Return the (x, y) coordinate for the center point of the cell that contains the specified text.  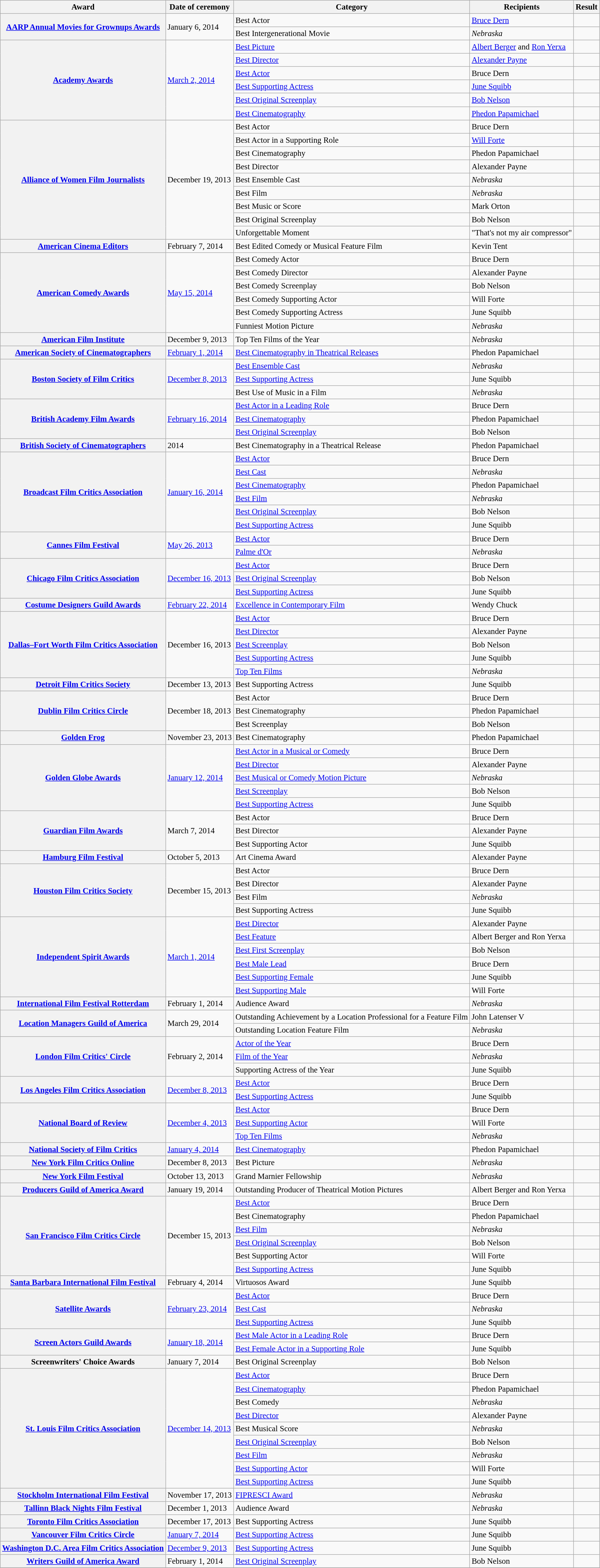
Washington D.C. Area Film Critics Association (83, 1548)
May 15, 2014 (199, 293)
December 4, 2013 (199, 1123)
January 12, 2014 (199, 777)
Wendy Chuck (522, 605)
International Film Festival Rotterdam (83, 1003)
Best Comedy Actor (352, 259)
San Francisco Film Critics Circle (83, 1236)
Boston Society of Film Critics (83, 379)
Best Comedy Screenplay (352, 286)
Toronto Film Critics Association (83, 1522)
December 1, 2013 (199, 1508)
Virtuosos Award (352, 1282)
Supporting Actress of the Year (352, 1070)
British Academy Film Awards (83, 419)
January 6, 2014 (199, 27)
Screenwriters' Choice Awards (83, 1362)
January 16, 2014 (199, 492)
Academy Awards (83, 80)
February 23, 2014 (199, 1309)
Stockholm International Film Festival (83, 1495)
Best Comedy Director (352, 273)
November 23, 2013 (199, 738)
Alliance of Women Film Journalists (83, 180)
Houston Film Critics Society (83, 891)
Category (352, 7)
Best Musical or Comedy Motion Picture (352, 777)
British Society of Cinematographers (83, 446)
October 5, 2013 (199, 857)
February 22, 2014 (199, 605)
Los Angeles Film Critics Association (83, 1090)
Golden Frog (83, 738)
Best Cinematography in a Theatrical Release (352, 446)
Grand Marnier Fellowship (352, 1176)
Producers Guild of America Award (83, 1190)
John Latenser V (522, 1017)
February 4, 2014 (199, 1282)
Broadcast Film Critics Association (83, 492)
Date of ceremony (199, 7)
October 13, 2013 (199, 1176)
Recipients (522, 7)
Best Comedy (352, 1402)
January 18, 2014 (199, 1342)
Best Cinematography in Theatrical Releases (352, 352)
January 4, 2014 (199, 1150)
Award (83, 7)
Screen Actors Guild Awards (83, 1342)
Cannes Film Festival (83, 545)
Mark Orton (522, 206)
Tallinn Black Nights Film Festival (83, 1508)
Best Comedy Supporting Actor (352, 299)
Hamburg Film Festival (83, 857)
Outstanding Producer of Theatrical Motion Pictures (352, 1190)
Best Comedy Supporting Actress (352, 313)
Best Actor in a Musical or Comedy (352, 751)
AARP Annual Movies for Grownups Awards (83, 27)
Outstanding Achievement by a Location Professional for a Feature Film (352, 1017)
December 18, 2013 (199, 711)
New York Film Festival (83, 1176)
March 7, 2014 (199, 830)
American Film Institute (83, 339)
Dublin Film Critics Circle (83, 711)
National Board of Review (83, 1123)
Best Feature (352, 937)
Independent Spirit Awards (83, 957)
American Society of Cinematographers (83, 352)
Dallas–Fort Worth Film Critics Association (83, 645)
December 19, 2013 (199, 180)
Detroit Film Critics Society (83, 685)
December 14, 2013 (199, 1428)
Best Actor in a Supporting Role (352, 140)
St. Louis Film Critics Association (83, 1428)
Art Cinema Award (352, 857)
Best Male Lead (352, 964)
Best First Screenplay (352, 950)
Best Edited Comedy or Musical Feature Film (352, 246)
Best Use of Music in a Film (352, 392)
Best Supporting Male (352, 990)
American Cinema Editors (83, 246)
Vancouver Film Critics Circle (83, 1535)
Excellence in Contemporary Film (352, 605)
Kevin Tent (522, 246)
Best Musical Score (352, 1428)
Guardian Film Awards (83, 830)
May 26, 2013 (199, 545)
March 29, 2014 (199, 1023)
Best Supporting Female (352, 977)
Location Managers Guild of America (83, 1023)
Actor of the Year (352, 1043)
Best Actor in a Leading Role (352, 406)
Chicago Film Critics Association (83, 578)
Best Female Actor in a Supporting Role (352, 1349)
American Comedy Awards (83, 293)
February 2, 2014 (199, 1057)
March 1, 2014 (199, 957)
Santa Barbara International Film Festival (83, 1282)
Outstanding Location Feature Film (352, 1030)
Best Male Actor in a Leading Role (352, 1335)
March 2, 2014 (199, 80)
January 19, 2014 (199, 1190)
Result (587, 7)
Film of the Year (352, 1057)
Writers Guild of America Award (83, 1561)
"That's not my air compressor" (522, 233)
Best Music or Score (352, 206)
Satellite Awards (83, 1309)
New York Film Critics Online (83, 1163)
2014 (199, 446)
Top Ten Films of the Year (352, 339)
Palme d'Or (352, 552)
London Film Critics' Circle (83, 1057)
December 17, 2013 (199, 1522)
Best Intergenerational Movie (352, 34)
FIPRESCI Award (352, 1495)
Funniest Motion Picture (352, 326)
Unforgettable Moment (352, 233)
Golden Globe Awards (83, 777)
December 13, 2013 (199, 685)
Costume Designers Guild Awards (83, 605)
National Society of Film Critics (83, 1150)
February 16, 2014 (199, 419)
November 17, 2013 (199, 1495)
February 7, 2014 (199, 246)
